Pinpoint the cell where the given text exists, returning its (X, Y) midpoint coordinate. 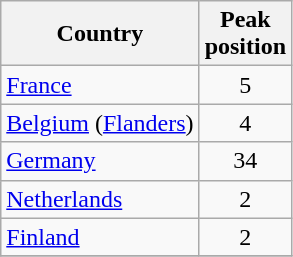
Country (100, 34)
Peakposition (245, 34)
34 (245, 161)
Finland (100, 237)
4 (245, 123)
Netherlands (100, 199)
France (100, 85)
Germany (100, 161)
5 (245, 85)
Belgium (Flanders) (100, 123)
